Locate the cell with the specified text and output its (X, Y) center coordinate. 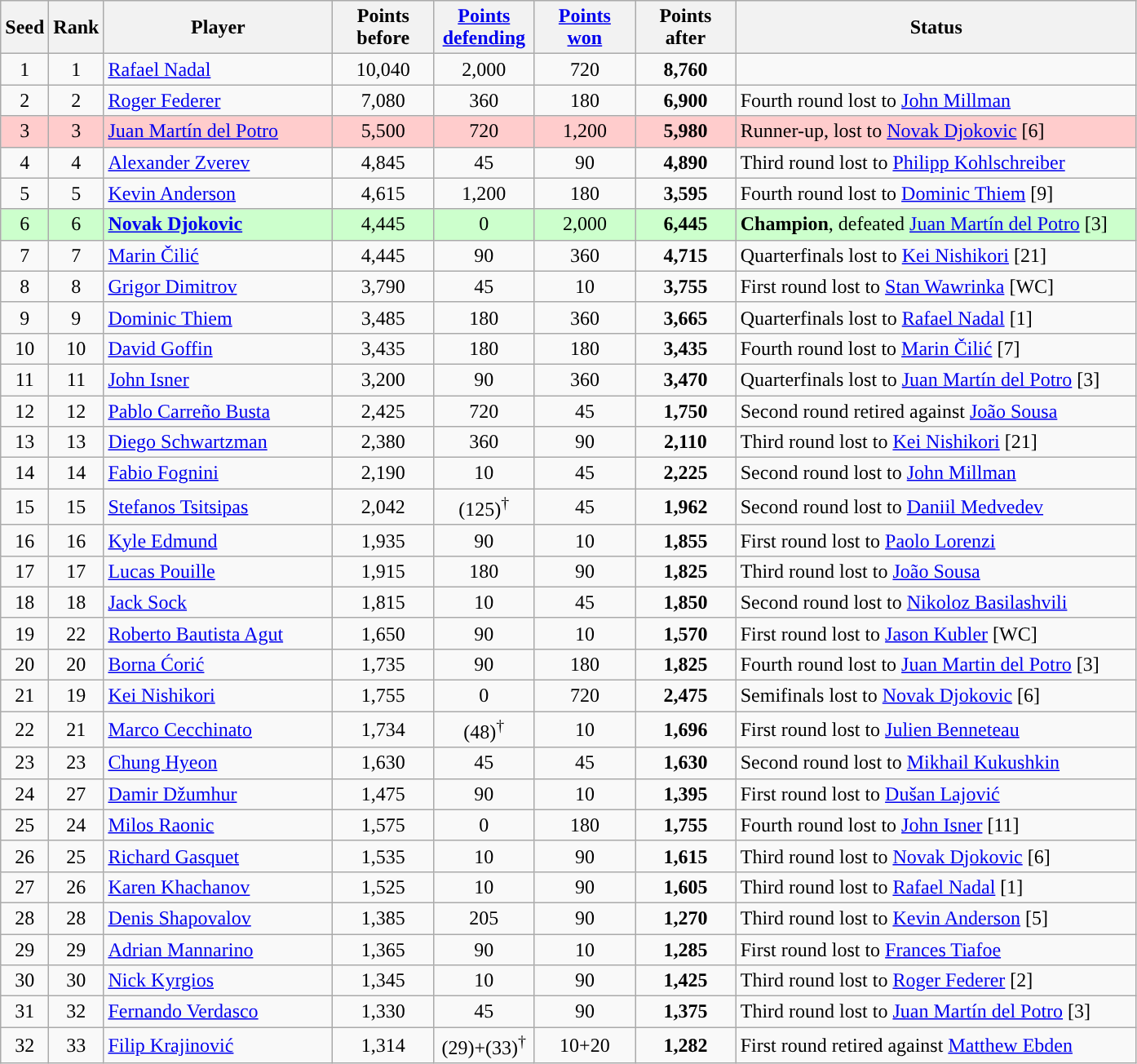
7,080 (383, 100)
Fourth round lost to John Millman (936, 100)
Third round lost to Kevin Anderson [5] (936, 918)
Filip Krajinović (219, 1046)
Fourth round lost to Dominic Thiem [9] (936, 193)
1,475 (383, 794)
John Isner (219, 379)
Fourth round lost to John Isner [11] (936, 825)
Diego Schwartzman (219, 442)
Semifinals lost to Novak Djokovic [6] (936, 696)
First round lost to Paolo Lorenzi (936, 540)
Fabio Fognini (219, 473)
1,395 (686, 794)
Quarterfinals lost to Juan Martín del Potro [3] (936, 379)
Third round lost to Novak Djokovic [6] (936, 856)
3,470 (686, 379)
Grigor Dimitrov (219, 286)
Borna Ćorić (219, 664)
Damir Džumhur (219, 794)
Rafael Nadal (219, 69)
1,735 (383, 664)
3,755 (686, 286)
1,330 (383, 1012)
Dominic Thiem (219, 317)
Third round lost to Rafael Nadal [1] (936, 887)
4,890 (686, 162)
4,615 (383, 193)
1,962 (686, 508)
1,345 (383, 981)
3,200 (383, 379)
Adrian Mannarino (219, 950)
1,314 (383, 1046)
Second round retired against João Sousa (936, 410)
Second round lost to John Millman (936, 473)
Milos Raonic (219, 825)
Juan Martín del Potro (219, 131)
Marin Čilić (219, 255)
1,734 (383, 729)
2,110 (686, 442)
1,650 (383, 633)
1,855 (686, 540)
3,665 (686, 317)
4,715 (686, 255)
Points won (585, 28)
Kei Nishikori (219, 696)
31 (24, 1012)
10,040 (383, 69)
1,375 (686, 1012)
Status (936, 28)
Fernando Verdasco (219, 1012)
Champion, defeated Juan Martín del Potro [3] (936, 224)
(125)† (484, 508)
First round lost to Julien Benneteau (936, 729)
8,760 (686, 69)
Quarterfinals lost to Rafael Nadal [1] (936, 317)
Alexander Zverev (219, 162)
(29)+(33)† (484, 1046)
2,380 (383, 442)
Chung Hyeon (219, 763)
4,845 (383, 162)
Rank (77, 28)
1,750 (686, 410)
Quarterfinals lost to Kei Nishikori [21] (936, 255)
Nick Kyrgios (219, 981)
10+20 (585, 1046)
1,815 (383, 602)
Kevin Anderson (219, 193)
Points after (686, 28)
Novak Djokovic (219, 224)
1,425 (686, 981)
5,980 (686, 131)
2,042 (383, 508)
Second round lost to Daniil Medvedev (936, 508)
1,525 (383, 887)
Roberto Bautista Agut (219, 633)
3,790 (383, 286)
1,935 (383, 540)
1,285 (686, 950)
Roger Federer (219, 100)
Second round lost to Nikoloz Basilashvili (936, 602)
Third round lost to Roger Federer [2] (936, 981)
1,270 (686, 918)
Third round lost to Philipp Kohlschreiber (936, 162)
Denis Shapovalov (219, 918)
1,535 (383, 856)
Player (219, 28)
First round lost to Frances Tiafoe (936, 950)
3,595 (686, 193)
Stefanos Tsitsipas (219, 508)
Marco Cecchinato (219, 729)
Lucas Pouille (219, 571)
2,425 (383, 410)
2,475 (686, 696)
1,605 (686, 887)
Fourth round lost to Juan Martin del Potro [3] (936, 664)
(48)† (484, 729)
Jack Sock (219, 602)
First round retired against Matthew Ebden (936, 1046)
1,570 (686, 633)
2,190 (383, 473)
2,225 (686, 473)
1,365 (383, 950)
1,850 (686, 602)
First round lost to Dušan Lajović (936, 794)
5,500 (383, 131)
Richard Gasquet (219, 856)
Points before (383, 28)
Third round lost to João Sousa (936, 571)
Pablo Carreño Busta (219, 410)
6,445 (686, 224)
6,900 (686, 100)
David Goffin (219, 348)
1,915 (383, 571)
Fourth round lost to Marin Čilić [7] (936, 348)
Karen Khachanov (219, 887)
1,615 (686, 856)
1,282 (686, 1046)
Third round lost to Juan Martín del Potro [3] (936, 1012)
Second round lost to Mikhail Kukushkin (936, 763)
First round lost to Jason Kubler [WC] (936, 633)
Seed (24, 28)
First round lost to Stan Wawrinka [WC] (936, 286)
Runner-up, lost to Novak Djokovic [6] (936, 131)
Third round lost to Kei Nishikori [21] (936, 442)
Points defending (484, 28)
33 (77, 1046)
1,696 (686, 729)
Kyle Edmund (219, 540)
3,485 (383, 317)
1,575 (383, 825)
1,385 (383, 918)
205 (484, 918)
